Return the (x, y) coordinate for the center point of the cell that contains the specified text.  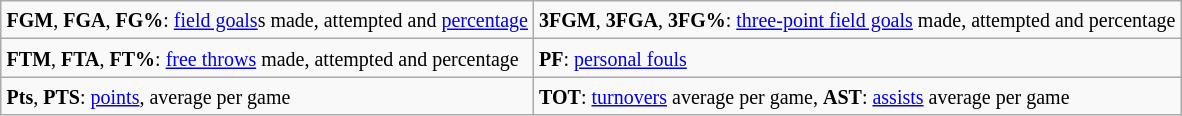
Pts, PTS: points, average per game (267, 96)
FTM, FTA, FT%: free throws made, attempted and percentage (267, 58)
TOT: turnovers average per game, AST: assists average per game (858, 96)
3FGM, 3FGA, 3FG%: three-point field goals made, attempted and percentage (858, 20)
FGM, FGA, FG%: field goalss made, attempted and percentage (267, 20)
PF: personal fouls (858, 58)
